Return [x, y] of the center of cell containing provided text 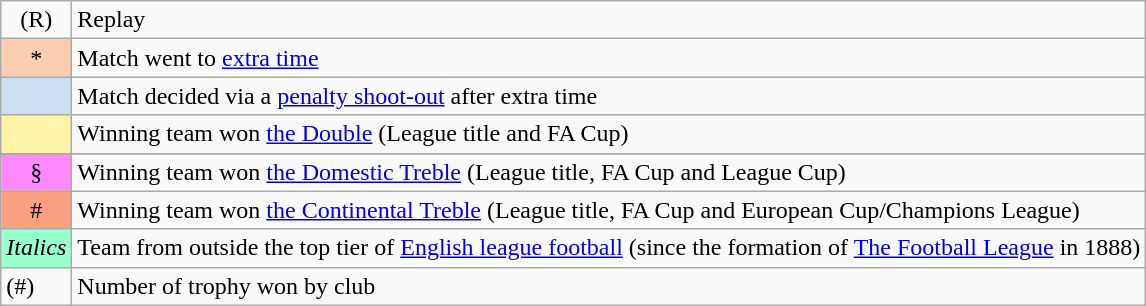
Match decided via a penalty shoot-out after extra time [609, 96]
Replay [609, 20]
Winning team won the Continental Treble (League title, FA Cup and European Cup/Champions League) [609, 210]
Winning team won the Domestic Treble (League title, FA Cup and League Cup) [609, 172]
* [36, 58]
Number of trophy won by club [609, 286]
Winning team won the Double (League title and FA Cup) [609, 134]
Match went to extra time [609, 58]
§ [36, 172]
Team from outside the top tier of English league football (since the formation of The Football League in 1888) [609, 248]
(R) [36, 20]
(#) [36, 286]
Italics [36, 248]
# [36, 210]
